Locate the cell with the specified text and output its (x, y) center coordinate. 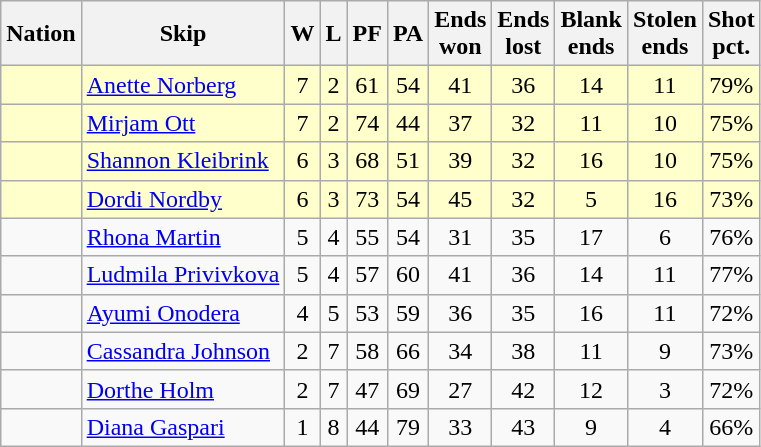
PF (367, 34)
37 (460, 123)
Blank ends (591, 34)
27 (460, 389)
31 (460, 237)
34 (460, 351)
Mirjam Ott (183, 123)
39 (460, 161)
Diana Gaspari (183, 427)
Ayumi Onodera (183, 313)
Dorthe Holm (183, 389)
Anette Norberg (183, 85)
66 (408, 351)
12 (591, 389)
Ends won (460, 34)
Nation (41, 34)
79 (408, 427)
43 (524, 427)
60 (408, 275)
73 (367, 199)
53 (367, 313)
L (334, 34)
W (302, 34)
Shot pct. (731, 34)
58 (367, 351)
76% (731, 237)
33 (460, 427)
55 (367, 237)
Cassandra Johnson (183, 351)
Shannon Kleibrink (183, 161)
PA (408, 34)
42 (524, 389)
Stolen ends (664, 34)
79% (731, 85)
38 (524, 351)
69 (408, 389)
17 (591, 237)
Dordi Nordby (183, 199)
77% (731, 275)
Skip (183, 34)
Ludmila Privivkova (183, 275)
Ends lost (524, 34)
57 (367, 275)
59 (408, 313)
51 (408, 161)
45 (460, 199)
Rhona Martin (183, 237)
68 (367, 161)
8 (334, 427)
1 (302, 427)
61 (367, 85)
74 (367, 123)
47 (367, 389)
66% (731, 427)
